From the cell containing the given text, extract its center point as (x, y) coordinate. 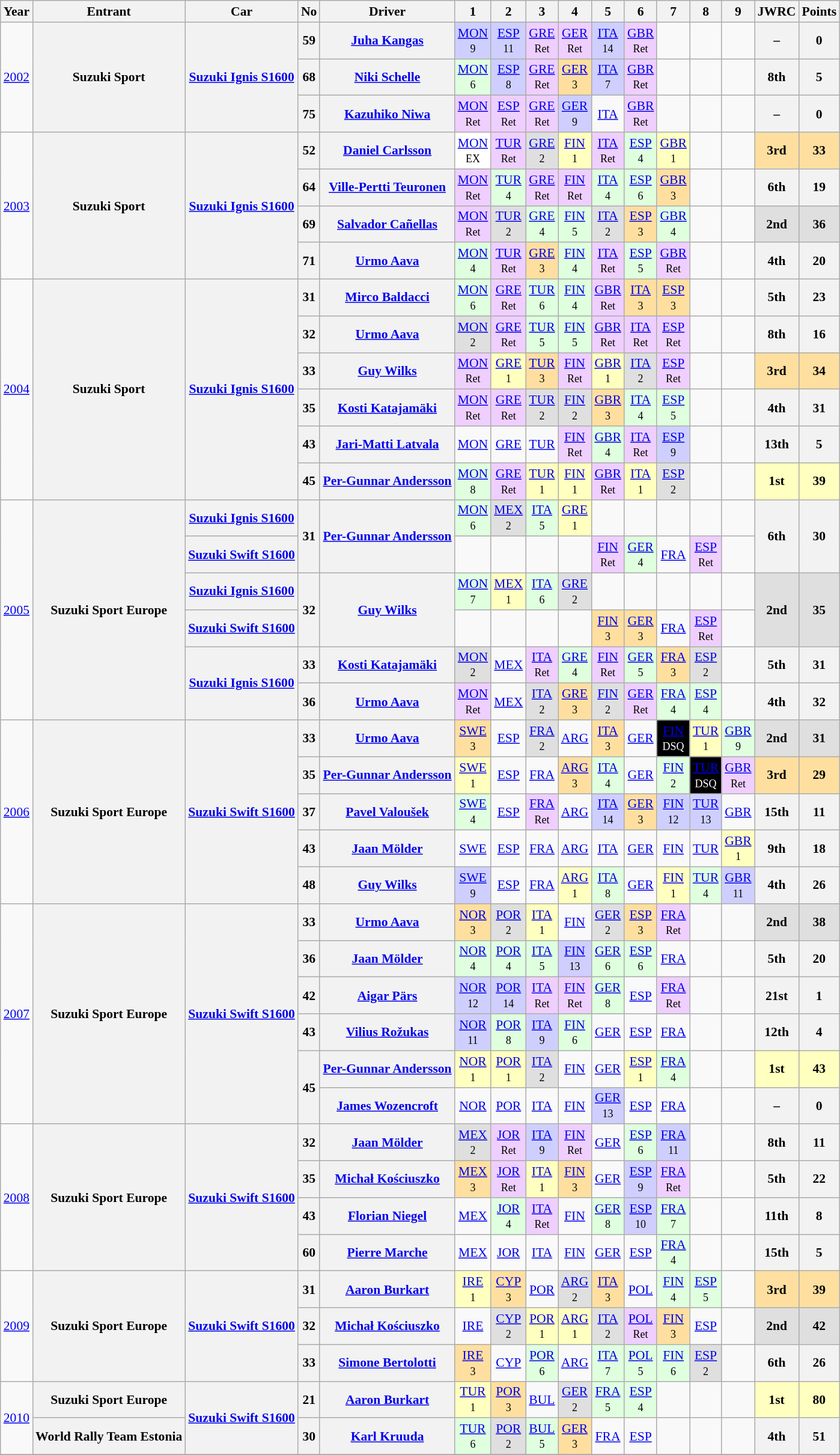
TUR3 (542, 371)
Karl Kruuda (387, 1436)
FRA7 (673, 1216)
NOR1 (473, 1069)
POR8 (508, 1033)
POLRet (641, 1326)
Car (242, 11)
ESP10 (641, 1216)
ITA6 (542, 591)
16 (819, 334)
CYP3 (508, 1290)
SWE (473, 849)
11th (777, 1216)
GER6 (608, 959)
MON4 (473, 261)
Juha Kangas (387, 41)
2003 (17, 206)
9 (738, 11)
ESP11 (508, 41)
22 (819, 1179)
18 (819, 849)
29 (819, 775)
Year (17, 11)
NOR11 (473, 1033)
GER13 (608, 1106)
2010 (17, 1418)
BUL (542, 1399)
80 (819, 1399)
ESP8 (508, 77)
Aigar Pärs (387, 995)
James Wozencroft (387, 1106)
13th (777, 445)
23 (819, 298)
Pavel Valoušek (387, 811)
NOR12 (473, 995)
Vilius Rožukas (387, 1033)
GBR11 (738, 886)
TUR5 (542, 334)
Ville-Pertti Teuronen (387, 188)
2009 (17, 1326)
2002 (17, 77)
ESP1 (641, 1069)
POL5 (641, 1363)
19 (819, 188)
FRA5 (608, 1399)
FINDSQ (673, 738)
TUR13 (705, 811)
69 (309, 224)
Daniel Carlsson (387, 150)
Jari-Matti Latvala (387, 445)
75 (309, 114)
6 (641, 11)
38 (819, 922)
Kazuhiko Niwa (387, 114)
MON9 (473, 41)
71 (309, 261)
7 (673, 11)
Driver (387, 11)
BUL5 (542, 1436)
52 (309, 150)
POL (641, 1290)
37 (309, 811)
MEX1 (508, 591)
IRE (473, 1326)
ITA8 (608, 886)
World Rally Team Estonia (109, 1436)
2008 (17, 1198)
JOR (508, 1252)
CYP2 (508, 1326)
MONEX (473, 150)
IRE3 (473, 1363)
Niki Schelle (387, 77)
SWE1 (473, 775)
SWE3 (473, 738)
FRA11 (673, 1143)
GER5 (641, 665)
FIN12 (673, 811)
ARG3 (575, 775)
MON8 (473, 481)
POR14 (508, 995)
CYP (508, 1363)
34 (819, 371)
59 (309, 41)
TURDSQ (705, 775)
No (309, 11)
POR6 (542, 1363)
JWRC (777, 11)
POR4 (508, 959)
2007 (17, 1014)
JOR4 (508, 1216)
3 (542, 11)
GER4 (641, 555)
NOR (473, 1106)
Simone Bertolotti (387, 1363)
48 (309, 886)
IRE1 (473, 1290)
Mirco Baldacci (387, 298)
SWE9 (473, 886)
Points (819, 11)
POR3 (508, 1399)
NOR4 (473, 959)
GER9 (575, 114)
MON (473, 445)
2005 (17, 609)
SWE4 (473, 811)
ARG2 (575, 1290)
Pierre Marche (387, 1252)
FRA2 (542, 738)
Salvador Cañellas (387, 224)
51 (819, 1436)
2004 (17, 389)
64 (309, 188)
GBR (738, 811)
21 (309, 1399)
FIN13 (575, 959)
12th (777, 1033)
68 (309, 77)
MON7 (473, 591)
FRA3 (673, 665)
2006 (17, 812)
Entrant (109, 11)
Florian Niegel (387, 1216)
MEX3 (473, 1179)
NOR3 (473, 922)
9th (777, 849)
60 (309, 1252)
21st (777, 995)
2 (508, 11)
GBR9 (738, 738)
GRE (508, 445)
